Capture the cell that displays the provided text and extract its [X, Y] central coordinate. 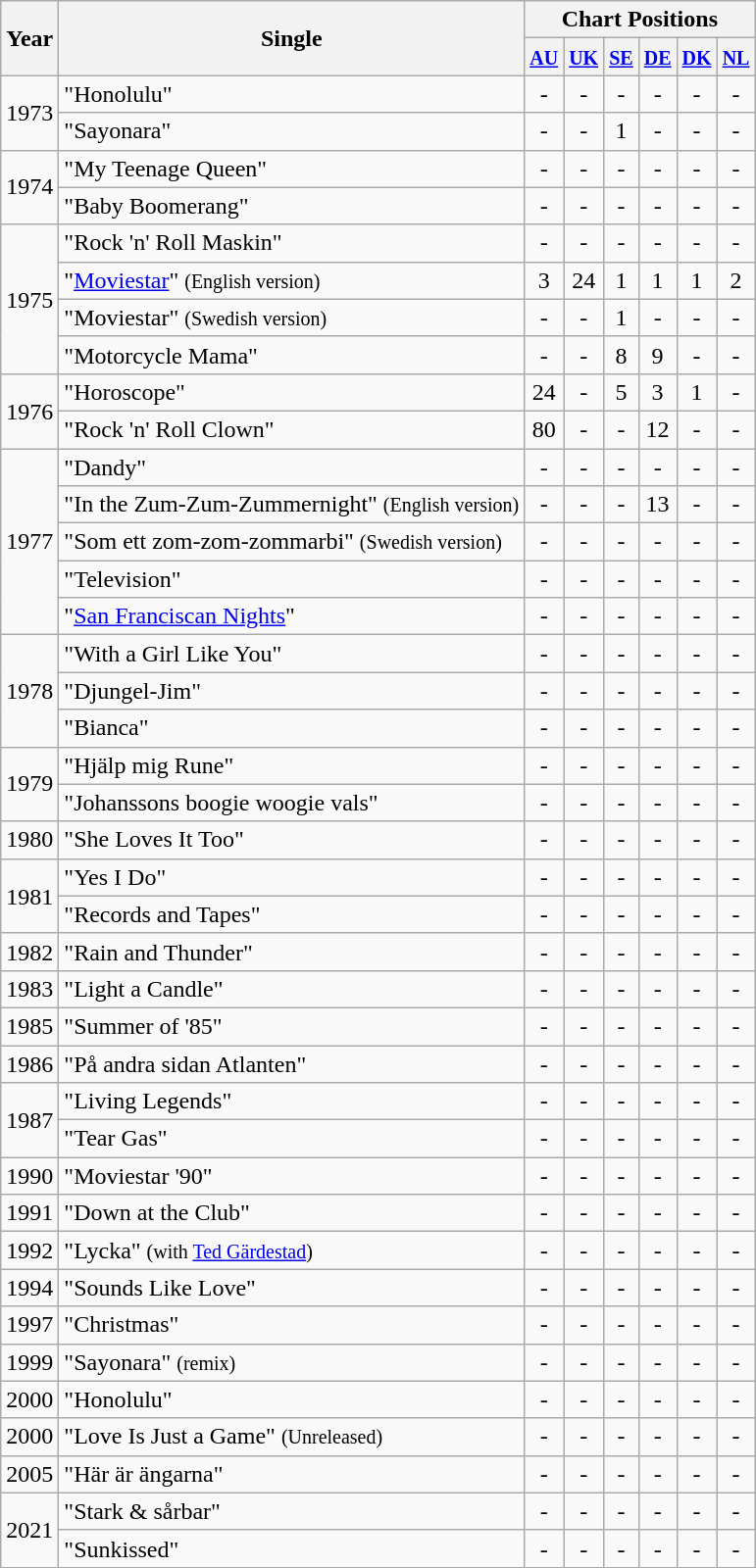
Single [292, 38]
"Här är ängarna" [292, 1474]
1987 [29, 1120]
"Living Legends" [292, 1102]
"Stark & sårbar" [292, 1511]
"Moviestar" (English version) [292, 280]
"Som ett zom-zom-zommarbi" (Swedish version) [292, 542]
"Moviestar '90" [292, 1176]
"Down at the Club" [292, 1213]
"Bianca" [292, 728]
Year [29, 38]
"Yes I Do" [292, 877]
"Television" [292, 579]
1979 [29, 784]
"Sounds Like Love" [292, 1288]
"Djungel-Jim" [292, 691]
"With a Girl Like You" [292, 654]
"Rock 'n' Roll Clown" [292, 429]
1973 [29, 113]
1974 [29, 187]
NL [735, 57]
8 [622, 355]
1976 [29, 411]
"Moviestar" (Swedish version) [292, 318]
"Horoscope" [292, 392]
1985 [29, 1026]
1990 [29, 1176]
DK [696, 57]
"Summer of '85" [292, 1026]
"Love Is Just a Game" (Unreleased) [292, 1437]
2 [735, 280]
1994 [29, 1288]
"My Teenage Queen" [292, 169]
5 [622, 392]
1975 [29, 299]
"San Franciscan Nights" [292, 616]
1992 [29, 1250]
"Motorcycle Mama" [292, 355]
"She Loves It Too" [292, 840]
1997 [29, 1325]
12 [657, 429]
1986 [29, 1063]
"Rock 'n' Roll Maskin" [292, 243]
1982 [29, 952]
1981 [29, 896]
13 [657, 505]
80 [544, 429]
"På andra sidan Atlanten" [292, 1063]
"Hjälp mig Rune" [292, 765]
"Baby Boomerang" [292, 206]
9 [657, 355]
1991 [29, 1213]
"In the Zum-Zum-Zummernight" (English version) [292, 505]
1980 [29, 840]
"Johanssons boogie woogie vals" [292, 803]
Chart Positions [639, 20]
1977 [29, 542]
UK [584, 57]
"Sunkissed" [292, 1548]
2005 [29, 1474]
"Rain and Thunder" [292, 952]
"Sayonara" [292, 131]
1999 [29, 1362]
1978 [29, 691]
2021 [29, 1530]
"Tear Gas" [292, 1139]
"Sayonara" (remix) [292, 1362]
"Light a Candle" [292, 989]
"Lycka" (with Ted Gärdestad) [292, 1250]
"Records and Tapes" [292, 914]
DE [657, 57]
"Christmas" [292, 1325]
1983 [29, 989]
"Dandy" [292, 467]
AU [544, 57]
SE [622, 57]
